Return (X, Y) of the center of cell containing provided text 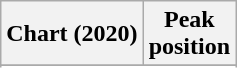
Peakposition (189, 34)
Chart (2020) (72, 34)
